Identify which cell holds the provided text, then report its (x, y) central coordinate. 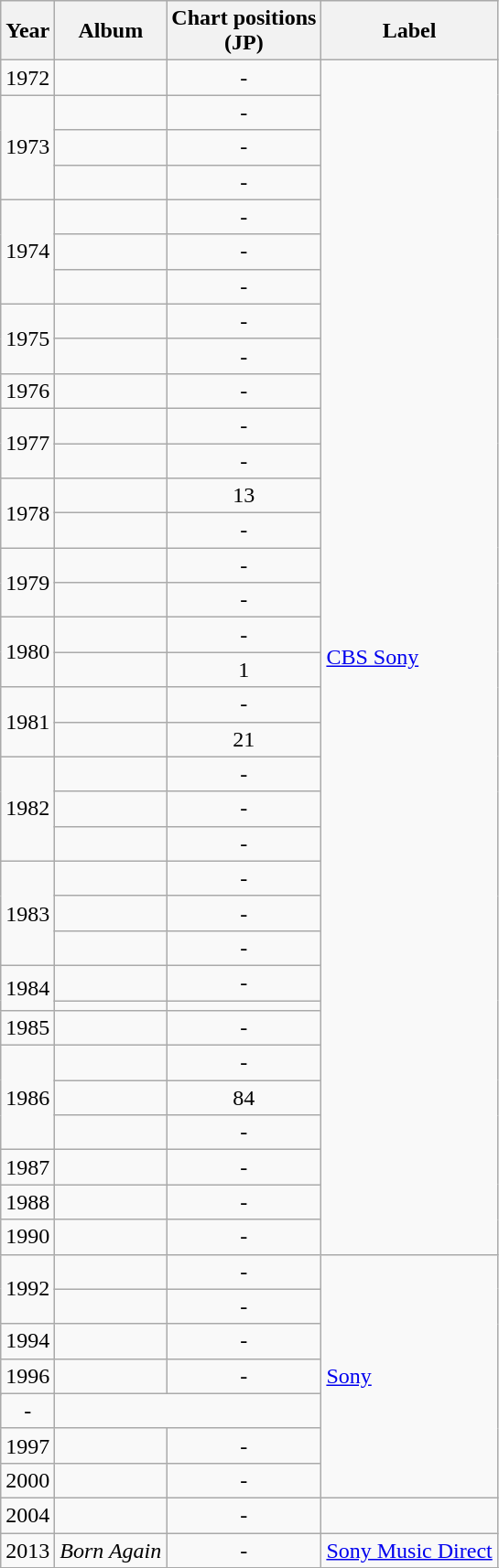
1987 (27, 1167)
1990 (27, 1237)
1997 (27, 1445)
1979 (27, 583)
1984 (27, 988)
1976 (27, 391)
1983 (27, 913)
Born Again (111, 1551)
Chart positions(JP) (244, 31)
Sony Music Direct (409, 1551)
13 (244, 496)
1981 (27, 722)
2000 (27, 1480)
1974 (27, 252)
Sony (409, 1376)
1996 (27, 1376)
1982 (27, 809)
1975 (27, 338)
1994 (27, 1341)
1977 (27, 443)
1985 (27, 1028)
1986 (27, 1098)
2004 (27, 1515)
Album (111, 31)
21 (244, 739)
1980 (27, 652)
1992 (27, 1289)
2013 (27, 1551)
1978 (27, 513)
84 (244, 1098)
Label (409, 31)
1988 (27, 1202)
CBS Sony (409, 657)
1 (244, 670)
1972 (27, 78)
Year (27, 31)
1973 (27, 147)
